Output the [x, y] coordinate of the center of the cell containing the given text.  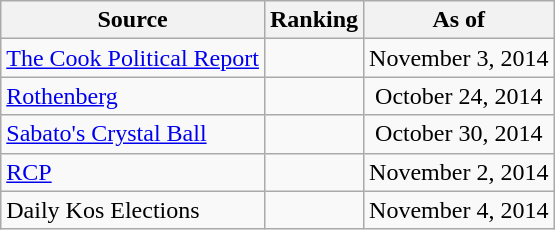
As of [459, 20]
Daily Kos Elections [133, 210]
November 2, 2014 [459, 172]
Source [133, 20]
October 30, 2014 [459, 134]
Ranking [314, 20]
Sabato's Crystal Ball [133, 134]
RCP [133, 172]
October 24, 2014 [459, 96]
November 4, 2014 [459, 210]
November 3, 2014 [459, 58]
Rothenberg [133, 96]
The Cook Political Report [133, 58]
